Identify which cell holds the provided text, then report its (x, y) central coordinate. 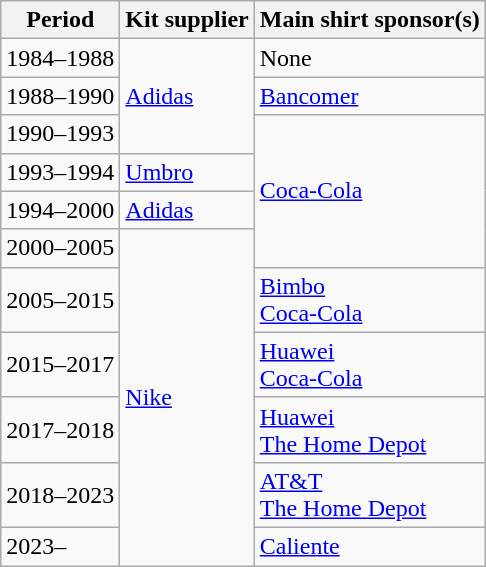
Kit supplier (187, 20)
2005–2015 (60, 300)
2015–2017 (60, 364)
2000–2005 (60, 248)
Main shirt sponsor(s) (370, 20)
1988–1990 (60, 96)
Huawei The Home Depot (370, 430)
1994–2000 (60, 210)
2023– (60, 546)
Bancomer (370, 96)
Caliente (370, 546)
Period (60, 20)
None (370, 58)
Coca-Cola (370, 191)
Bimbo Coca-Cola (370, 300)
2017–2018 (60, 430)
Nike (187, 397)
1990–1993 (60, 134)
Huawei Coca-Cola (370, 364)
1984–1988 (60, 58)
1993–1994 (60, 172)
AT&T The Home Depot (370, 494)
Umbro (187, 172)
2018–2023 (60, 494)
